Identify which cell holds the provided text, then report its (X, Y) central coordinate. 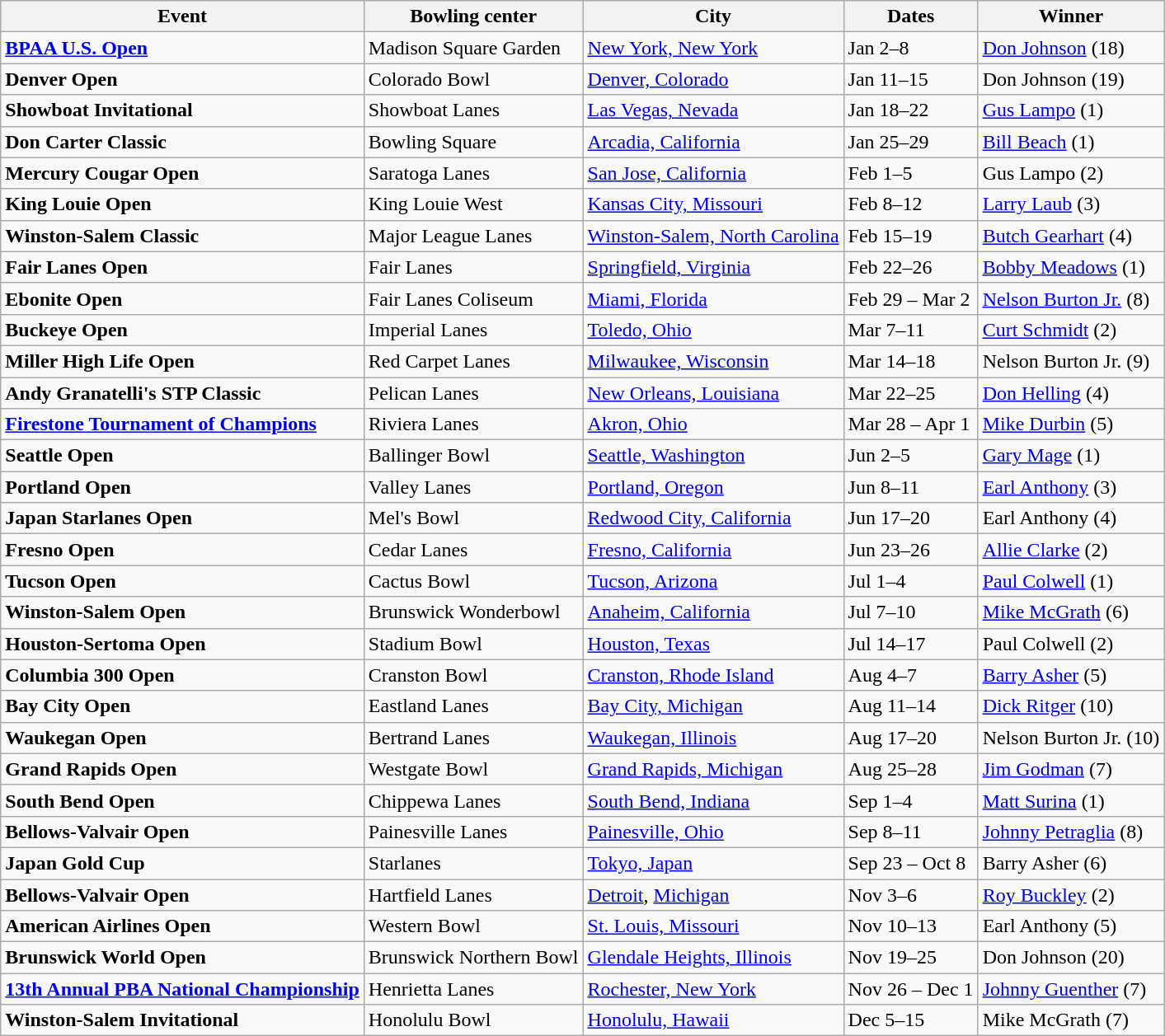
Miller High Life Open (183, 361)
Bobby Meadows (1) (1071, 267)
Matt Surina (1) (1071, 800)
Aug 17–20 (910, 738)
Fair Lanes Coliseum (473, 298)
Akron, Ohio (713, 424)
Detroit, Michigan (713, 894)
Feb 1–5 (910, 173)
Event (183, 16)
Western Bowl (473, 926)
Andy Granatelli's STP Classic (183, 393)
Waukegan, Illinois (713, 738)
Cedar Lanes (473, 550)
Valley Lanes (473, 487)
South Bend Open (183, 800)
Chippewa Lanes (473, 800)
Houston-Sertoma Open (183, 644)
Hartfield Lanes (473, 894)
Brunswick World Open (183, 958)
Westgate Bowl (473, 769)
Redwood City, California (713, 518)
Ebonite Open (183, 298)
Fair Lanes Open (183, 267)
Barry Asher (6) (1071, 863)
Nelson Burton Jr. (9) (1071, 361)
Fresno, California (713, 550)
Painesville Lanes (473, 832)
Winston-Salem Invitational (183, 1020)
Japan Starlanes Open (183, 518)
Don Helling (4) (1071, 393)
Colorado Bowl (473, 79)
Las Vegas, Nevada (713, 110)
Feb 15–19 (910, 236)
Houston, Texas (713, 644)
Mercury Cougar Open (183, 173)
Barry Asher (5) (1071, 675)
Bowling Square (473, 142)
Winston-Salem, North Carolina (713, 236)
Columbia 300 Open (183, 675)
Aug 11–14 (910, 706)
Stadium Bowl (473, 644)
Nelson Burton Jr. (8) (1071, 298)
Kansas City, Missouri (713, 204)
City (713, 16)
Seattle, Washington (713, 456)
Roy Buckley (2) (1071, 894)
Jun 17–20 (910, 518)
Portland, Oregon (713, 487)
Allie Clarke (2) (1071, 550)
Fresno Open (183, 550)
Toledo, Ohio (713, 330)
Bay City Open (183, 706)
Nov 19–25 (910, 958)
Showboat Invitational (183, 110)
Dec 5–15 (910, 1020)
Don Johnson (19) (1071, 79)
Don Johnson (20) (1071, 958)
Cactus Bowl (473, 581)
Gus Lampo (2) (1071, 173)
Jan 18–22 (910, 110)
Mike McGrath (7) (1071, 1020)
San Jose, California (713, 173)
Imperial Lanes (473, 330)
Tucson, Arizona (713, 581)
Don Carter Classic (183, 142)
Johnny Petraglia (8) (1071, 832)
Rochester, New York (713, 989)
Bowling center (473, 16)
South Bend, Indiana (713, 800)
Anaheim, California (713, 612)
King Louie Open (183, 204)
Nov 10–13 (910, 926)
Mike McGrath (6) (1071, 612)
Eastland Lanes (473, 706)
Brunswick Northern Bowl (473, 958)
Milwaukee, Wisconsin (713, 361)
Painesville, Ohio (713, 832)
Curt Schmidt (2) (1071, 330)
Red Carpet Lanes (473, 361)
Fair Lanes (473, 267)
Jun 8–11 (910, 487)
Johnny Guenther (7) (1071, 989)
Ballinger Bowl (473, 456)
Don Johnson (18) (1071, 48)
Jul 1–4 (910, 581)
American Airlines Open (183, 926)
Gary Mage (1) (1071, 456)
Honolulu Bowl (473, 1020)
Jan 2–8 (910, 48)
Earl Anthony (4) (1071, 518)
Mar 28 – Apr 1 (910, 424)
Mar 7–11 (910, 330)
Jul 14–17 (910, 644)
Nelson Burton Jr. (10) (1071, 738)
Jan 11–15 (910, 79)
Mar 22–25 (910, 393)
Saratoga Lanes (473, 173)
Tokyo, Japan (713, 863)
Miami, Florida (713, 298)
BPAA U.S. Open (183, 48)
Winston-Salem Open (183, 612)
Aug 4–7 (910, 675)
Winston-Salem Classic (183, 236)
Showboat Lanes (473, 110)
Buckeye Open (183, 330)
Feb 29 – Mar 2 (910, 298)
Grand Rapids Open (183, 769)
Denver Open (183, 79)
Jul 7–10 (910, 612)
Mike Durbin (5) (1071, 424)
Grand Rapids, Michigan (713, 769)
Winner (1071, 16)
Cranston, Rhode Island (713, 675)
New Orleans, Louisiana (713, 393)
King Louie West (473, 204)
Earl Anthony (5) (1071, 926)
Portland Open (183, 487)
Arcadia, California (713, 142)
Paul Colwell (1) (1071, 581)
Sep 23 – Oct 8 (910, 863)
Dick Ritger (10) (1071, 706)
Pelican Lanes (473, 393)
Major League Lanes (473, 236)
Bertrand Lanes (473, 738)
Nov 26 – Dec 1 (910, 989)
Tucson Open (183, 581)
Jim Godman (7) (1071, 769)
New York, New York (713, 48)
Jun 2–5 (910, 456)
Feb 8–12 (910, 204)
Nov 3–6 (910, 894)
Sep 1–4 (910, 800)
St. Louis, Missouri (713, 926)
Seattle Open (183, 456)
Firestone Tournament of Champions (183, 424)
Gus Lampo (1) (1071, 110)
Earl Anthony (3) (1071, 487)
Dates (910, 16)
Riviera Lanes (473, 424)
Denver, Colorado (713, 79)
Mel's Bowl (473, 518)
Honolulu, Hawaii (713, 1020)
Bill Beach (1) (1071, 142)
13th Annual PBA National Championship (183, 989)
Springfield, Virginia (713, 267)
Brunswick Wonderbowl (473, 612)
Starlanes (473, 863)
Jun 23–26 (910, 550)
Paul Colwell (2) (1071, 644)
Butch Gearhart (4) (1071, 236)
Glendale Heights, Illinois (713, 958)
Feb 22–26 (910, 267)
Sep 8–11 (910, 832)
Madison Square Garden (473, 48)
Mar 14–18 (910, 361)
Jan 25–29 (910, 142)
Henrietta Lanes (473, 989)
Aug 25–28 (910, 769)
Waukegan Open (183, 738)
Larry Laub (3) (1071, 204)
Bay City, Michigan (713, 706)
Japan Gold Cup (183, 863)
Cranston Bowl (473, 675)
